Determine the [X, Y] coordinate at the center of the cell enclosing the given text.  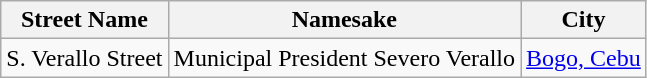
Bogo, Cebu [584, 58]
Municipal President Severo Verallo [344, 58]
Street Name [84, 20]
Namesake [344, 20]
City [584, 20]
S. Verallo Street [84, 58]
